Extract the (x, y) coordinate from the center of the cell holding the provided text.  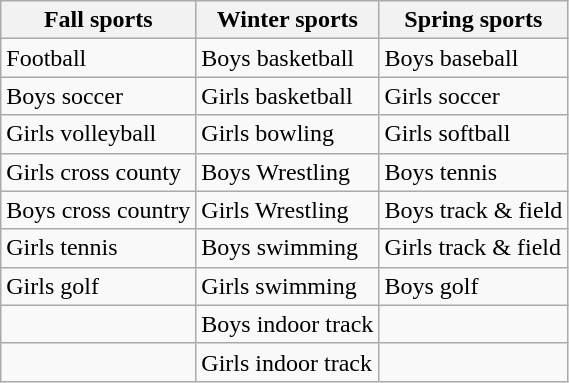
Boys indoor track (288, 324)
Girls volleyball (98, 134)
Girls Wrestling (288, 210)
Girls basketball (288, 96)
Boys golf (474, 286)
Boys cross country (98, 210)
Girls bowling (288, 134)
Boys soccer (98, 96)
Girls golf (98, 286)
Girls soccer (474, 96)
Boys basketball (288, 58)
Fall sports (98, 20)
Girls indoor track (288, 362)
Girls tennis (98, 248)
Girls swimming (288, 286)
Boys Wrestling (288, 172)
Girls cross county (98, 172)
Boys track & field (474, 210)
Boys tennis (474, 172)
Girls track & field (474, 248)
Football (98, 58)
Spring sports (474, 20)
Girls softball (474, 134)
Boys swimming (288, 248)
Winter sports (288, 20)
Boys baseball (474, 58)
